Find where the given text appears and provide that cell's center as [X, Y] coordinate. 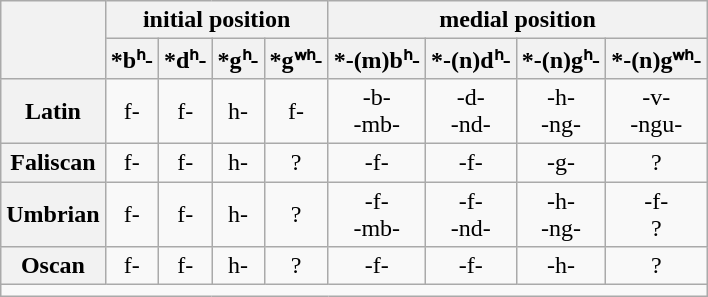
*bʰ- [132, 59]
-f-? [656, 214]
-g- [560, 162]
Faliscan [53, 162]
Umbrian [53, 214]
-f--nd- [470, 214]
*gʰ- [238, 59]
initial position [216, 20]
*-(n)gʷʰ- [656, 59]
*gʷʰ- [296, 59]
-h- [560, 266]
*-(n)gʰ- [560, 59]
Latin [53, 110]
medial position [518, 20]
*-(m)bʰ- [376, 59]
Oscan [53, 266]
-f--mb- [376, 214]
*dʰ- [186, 59]
-b--mb- [376, 110]
-d--nd- [470, 110]
*-(n)dʰ- [470, 59]
-v--ngu- [656, 110]
